Output the [x, y] coordinate of the center of the cell containing the given text.  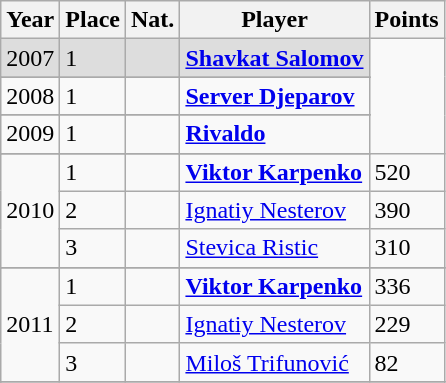
Points [406, 20]
Server Djeparov [274, 96]
310 [406, 248]
2009 [30, 134]
Year [30, 20]
336 [406, 286]
390 [406, 210]
520 [406, 172]
Place [93, 20]
2011 [30, 324]
Nat. [153, 20]
Miloš Trifunović [274, 362]
229 [406, 324]
82 [406, 362]
2010 [30, 210]
Player [274, 20]
2007 [30, 58]
Shavkat Salomov [274, 58]
Rivaldo [274, 134]
Stevica Ristic [274, 248]
2008 [30, 96]
